Output the [x, y] coordinate of the center of the cell containing the given text.  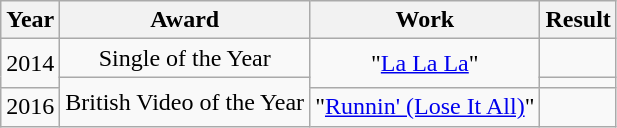
Year [30, 20]
2014 [30, 64]
Work [425, 20]
British Video of the Year [185, 102]
2016 [30, 107]
"Runnin' (Lose It All)" [425, 107]
"La La La" [425, 64]
Result [578, 20]
Award [185, 20]
Single of the Year [185, 58]
